Search for the cell housing the specified text and yield its (X, Y) center coordinate. 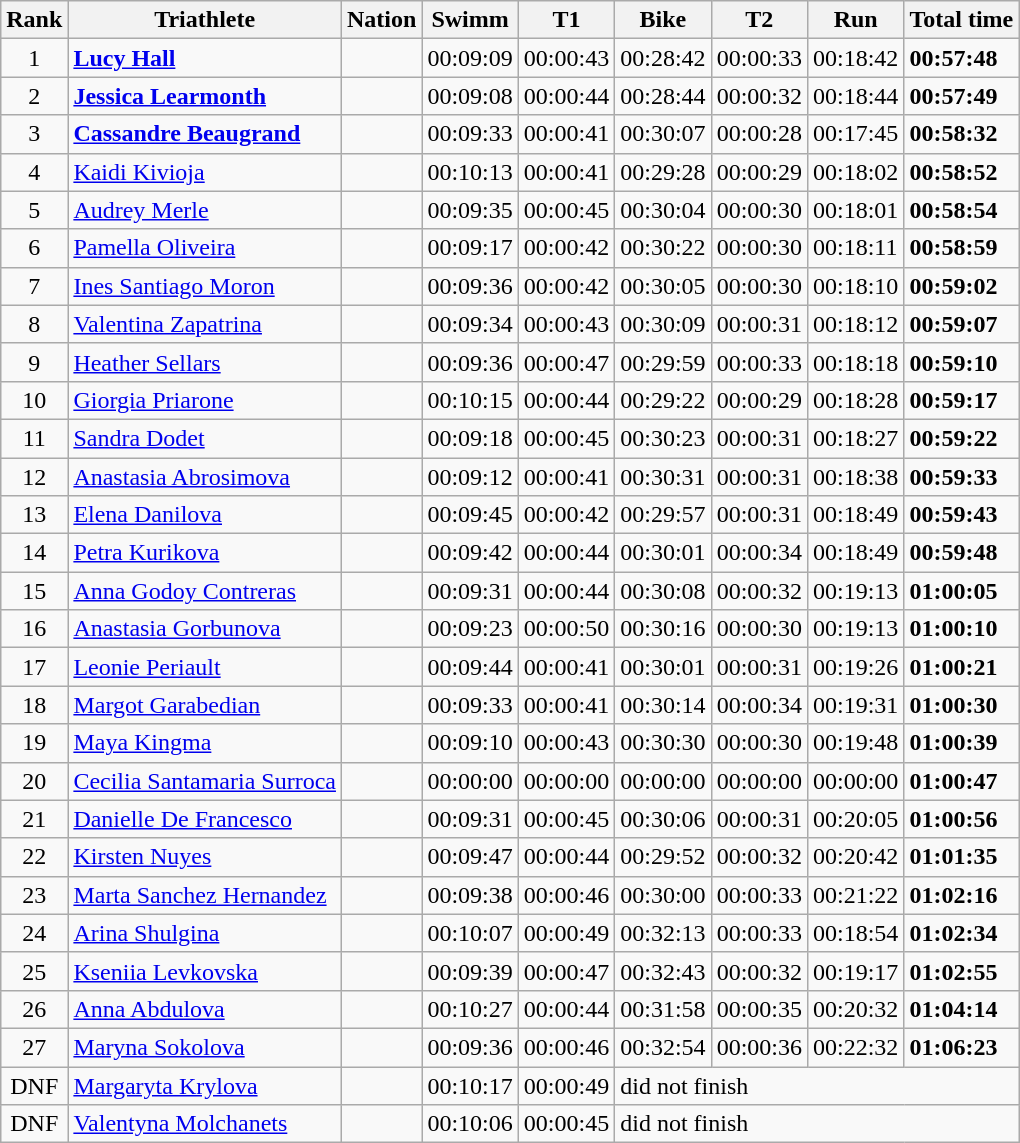
00:30:09 (663, 324)
Cecilia Santamaria Surroca (205, 781)
14 (34, 553)
00:58:52 (962, 172)
Run (855, 20)
01:00:47 (962, 781)
1 (34, 58)
00:31:58 (663, 1009)
00:18:12 (855, 324)
Valentina Zapatrina (205, 324)
17 (34, 667)
00:20:05 (855, 819)
01:00:21 (962, 667)
00:22:32 (855, 1047)
Rank (34, 20)
Elena Danilova (205, 515)
00:19:17 (855, 971)
00:32:54 (663, 1047)
Anna Abdulova (205, 1009)
00:00:28 (759, 134)
01:01:35 (962, 857)
00:19:48 (855, 743)
00:00:35 (759, 1009)
00:57:48 (962, 58)
00:18:01 (855, 210)
00:21:22 (855, 895)
01:02:34 (962, 933)
Kirsten Nuyes (205, 857)
01:06:23 (962, 1047)
00:58:54 (962, 210)
01:00:10 (962, 629)
2 (34, 96)
00:09:45 (470, 515)
00:19:26 (855, 667)
00:59:02 (962, 286)
9 (34, 362)
00:18:38 (855, 477)
00:30:22 (663, 248)
01:00:30 (962, 705)
00:30:04 (663, 210)
4 (34, 172)
00:18:02 (855, 172)
00:17:45 (855, 134)
00:32:43 (663, 971)
00:18:28 (855, 400)
Cassandre Beaugrand (205, 134)
01:02:16 (962, 895)
15 (34, 591)
00:18:11 (855, 248)
00:30:08 (663, 591)
00:10:07 (470, 933)
00:29:22 (663, 400)
Margot Garabedian (205, 705)
Total time (962, 20)
00:28:44 (663, 96)
00:18:44 (855, 96)
00:30:14 (663, 705)
Lucy Hall (205, 58)
Swimm (470, 20)
00:18:10 (855, 286)
00:09:23 (470, 629)
01:04:14 (962, 1009)
00:59:48 (962, 553)
00:29:28 (663, 172)
01:00:56 (962, 819)
11 (34, 438)
01:02:55 (962, 971)
Valentyna Molchanets (205, 1124)
00:09:10 (470, 743)
25 (34, 971)
00:09:38 (470, 895)
00:18:18 (855, 362)
01:00:39 (962, 743)
Ines Santiago Moron (205, 286)
6 (34, 248)
00:29:57 (663, 515)
Triathlete (205, 20)
00:09:39 (470, 971)
00:59:43 (962, 515)
00:18:54 (855, 933)
T1 (566, 20)
Anastasia Gorbunova (205, 629)
Petra Kurikova (205, 553)
Marta Sanchez Hernandez (205, 895)
00:09:35 (470, 210)
00:32:13 (663, 933)
Giorgia Priarone (205, 400)
00:28:42 (663, 58)
00:09:08 (470, 96)
00:30:07 (663, 134)
22 (34, 857)
27 (34, 1047)
00:59:33 (962, 477)
18 (34, 705)
3 (34, 134)
Audrey Merle (205, 210)
00:59:07 (962, 324)
00:30:05 (663, 286)
Kaidi Kivioja (205, 172)
00:20:42 (855, 857)
00:09:44 (470, 667)
T2 (759, 20)
00:10:13 (470, 172)
Heather Sellars (205, 362)
00:09:42 (470, 553)
00:20:32 (855, 1009)
00:10:06 (470, 1124)
00:30:00 (663, 895)
Maryna Sokolova (205, 1047)
Danielle De Francesco (205, 819)
7 (34, 286)
13 (34, 515)
16 (34, 629)
8 (34, 324)
00:00:50 (566, 629)
00:09:17 (470, 248)
00:30:16 (663, 629)
Jessica Learmonth (205, 96)
19 (34, 743)
00:59:22 (962, 438)
Leonie Periault (205, 667)
Maya Kingma (205, 743)
26 (34, 1009)
00:29:52 (663, 857)
00:58:32 (962, 134)
Anastasia Abrosimova (205, 477)
00:19:31 (855, 705)
23 (34, 895)
00:09:12 (470, 477)
00:18:42 (855, 58)
5 (34, 210)
21 (34, 819)
00:18:27 (855, 438)
Bike (663, 20)
00:29:59 (663, 362)
01:00:05 (962, 591)
00:09:34 (470, 324)
00:30:23 (663, 438)
00:30:30 (663, 743)
00:10:27 (470, 1009)
12 (34, 477)
00:00:36 (759, 1047)
Sandra Dodet (205, 438)
00:57:49 (962, 96)
00:10:17 (470, 1085)
00:59:17 (962, 400)
00:10:15 (470, 400)
00:58:59 (962, 248)
Kseniia Levkovska (205, 971)
Arina Shulgina (205, 933)
00:09:47 (470, 857)
Anna Godoy Contreras (205, 591)
00:30:31 (663, 477)
Margaryta Krylova (205, 1085)
00:09:09 (470, 58)
24 (34, 933)
00:09:18 (470, 438)
00:59:10 (962, 362)
Nation (381, 20)
Pamella Oliveira (205, 248)
10 (34, 400)
00:30:06 (663, 819)
20 (34, 781)
